Find where the given text appears and provide that cell's center as (x, y) coordinate. 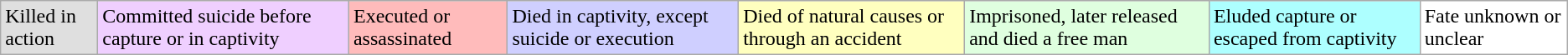
Died of natural causes or through an accident (852, 28)
Killed in action (49, 28)
Imprisoned, later released and died a free man (1087, 28)
Died in captivity, except suicide or execution (623, 28)
Executed or assassinated (427, 28)
Fate unknown or unclear (1493, 28)
Committed suicide before capture or in captivity (224, 28)
Eluded capture or escaped from captivity (1314, 28)
